Output the (X, Y) coordinate of the center of the cell containing the given text.  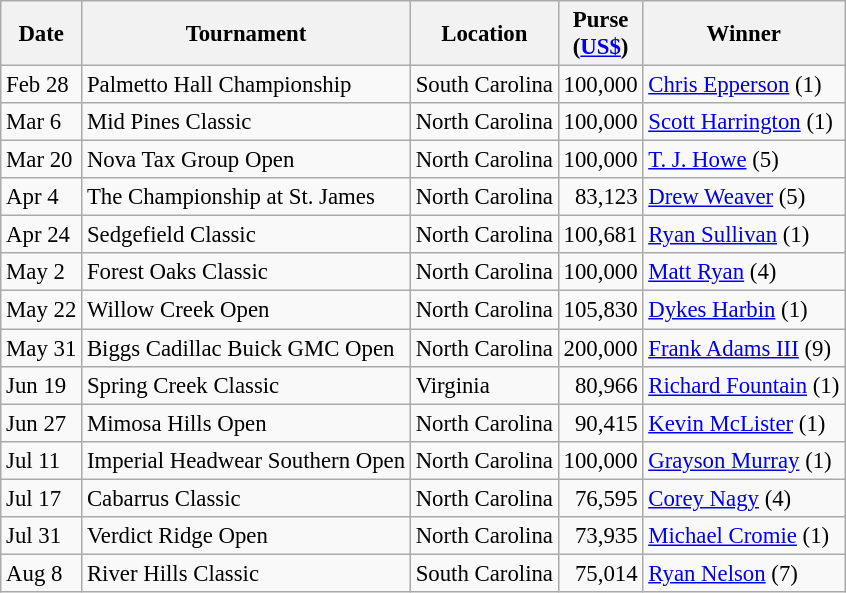
105,830 (600, 310)
75,014 (600, 573)
Richard Fountain (1) (744, 385)
Tournament (246, 34)
76,595 (600, 498)
T. J. Howe (5) (744, 160)
Dykes Harbin (1) (744, 310)
Location (484, 34)
100,681 (600, 235)
Forest Oaks Classic (246, 273)
90,415 (600, 423)
Matt Ryan (4) (744, 273)
Chris Epperson (1) (744, 85)
Jul 31 (42, 536)
Cabarrus Classic (246, 498)
83,123 (600, 197)
May 2 (42, 273)
May 22 (42, 310)
Aug 8 (42, 573)
Apr 24 (42, 235)
Apr 4 (42, 197)
Verdict Ridge Open (246, 536)
May 31 (42, 348)
Ryan Nelson (7) (744, 573)
Palmetto Hall Championship (246, 85)
Jul 17 (42, 498)
Nova Tax Group Open (246, 160)
Ryan Sullivan (1) (744, 235)
Purse(US$) (600, 34)
Jun 27 (42, 423)
73,935 (600, 536)
Jul 11 (42, 460)
Willow Creek Open (246, 310)
Virginia (484, 385)
Mar 6 (42, 122)
Frank Adams III (9) (744, 348)
Corey Nagy (4) (744, 498)
Winner (744, 34)
Sedgefield Classic (246, 235)
Biggs Cadillac Buick GMC Open (246, 348)
Date (42, 34)
Spring Creek Classic (246, 385)
Michael Cromie (1) (744, 536)
Kevin McLister (1) (744, 423)
Grayson Murray (1) (744, 460)
80,966 (600, 385)
Scott Harrington (1) (744, 122)
200,000 (600, 348)
Jun 19 (42, 385)
Drew Weaver (5) (744, 197)
Mar 20 (42, 160)
River Hills Classic (246, 573)
The Championship at St. James (246, 197)
Mimosa Hills Open (246, 423)
Mid Pines Classic (246, 122)
Feb 28 (42, 85)
Imperial Headwear Southern Open (246, 460)
